Determine the (x, y) coordinate at the center of the cell enclosing the given text.  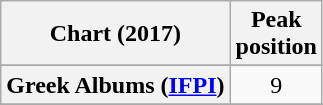
Greek Albums (IFPI) (116, 85)
Chart (2017) (116, 34)
9 (276, 85)
Peakposition (276, 34)
